Detect which cell encompasses the target text, then output its [X, Y] center coordinate. 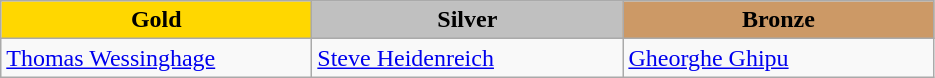
Steve Heidenreich [468, 58]
Silver [468, 20]
Bronze [778, 20]
Gold [156, 20]
Gheorghe Ghipu [778, 58]
Thomas Wessinghage [156, 58]
